Capture the cell that displays the provided text and extract its [X, Y] central coordinate. 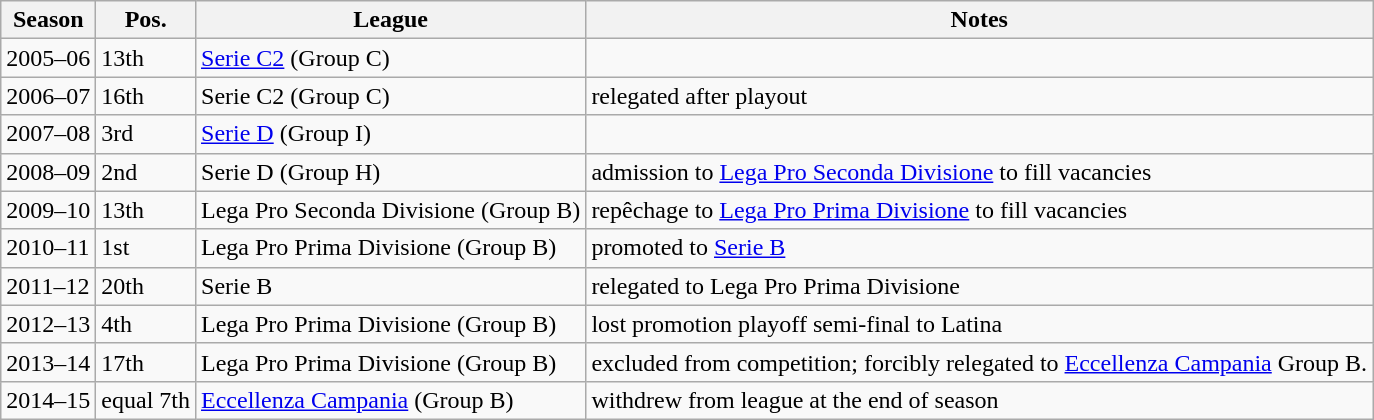
2011–12 [48, 286]
2014–15 [48, 400]
17th [146, 362]
16th [146, 96]
equal 7th [146, 400]
relegated to Lega Pro Prima Divisione [980, 286]
League [391, 20]
4th [146, 324]
promoted to Serie B [980, 248]
Notes [980, 20]
3rd [146, 134]
2005–06 [48, 58]
Serie D (Group H) [391, 172]
20th [146, 286]
admission to Lega Pro Seconda Divisione to fill vacancies [980, 172]
Season [48, 20]
2nd [146, 172]
repêchage to Lega Pro Prima Divisione to fill vacancies [980, 210]
excluded from competition; forcibly relegated to Eccellenza Campania Group B. [980, 362]
2007–08 [48, 134]
Pos. [146, 20]
withdrew from league at the end of season [980, 400]
2009–10 [48, 210]
Lega Pro Seconda Divisione (Group B) [391, 210]
2008–09 [48, 172]
2006–07 [48, 96]
Eccellenza Campania (Group B) [391, 400]
2013–14 [48, 362]
lost promotion playoff semi-final to Latina [980, 324]
relegated after playout [980, 96]
2010–11 [48, 248]
2012–13 [48, 324]
Serie D (Group I) [391, 134]
1st [146, 248]
Serie B [391, 286]
